Return the [X, Y] coordinate for the center point of the cell that contains the specified text.  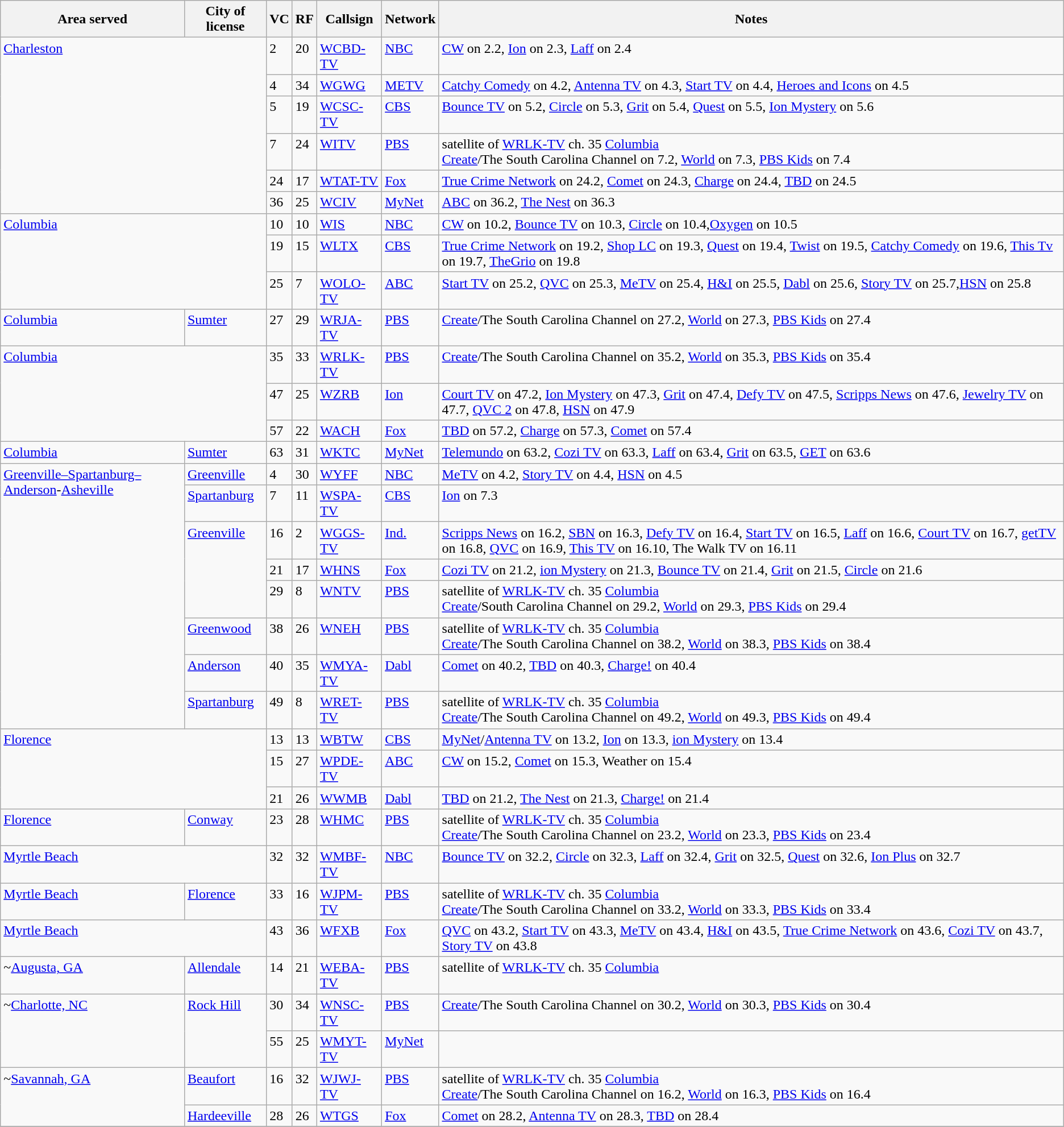
Rock Hill [225, 1031]
WHNS [349, 570]
Create/The South Carolina Channel on 30.2, World on 30.3, PBS Kids on 30.4 [751, 1012]
TBD on 21.2, The Nest on 21.3, Charge! on 21.4 [751, 798]
satellite of WRLK-TV ch. 35 ColumbiaCreate/The South Carolina Channel on 49.2, World on 49.3, PBS Kids on 49.4 [751, 710]
49 [280, 710]
WJWJ-TV [349, 1086]
Ion [410, 401]
~Augusta, GA [93, 976]
VC [280, 19]
WLTX [349, 254]
WSPA-TV [349, 504]
WGWG [349, 85]
Bounce TV on 32.2, Circle on 32.3, Laff on 32.4, Grit on 32.5, Quest on 32.6, Ion Plus on 32.7 [751, 864]
Area served [93, 19]
Start TV on 25.2, QVC on 25.3, MeTV on 25.4, H&I on 25.5, Dabl on 25.6, Story TV on 25.7,HSN on 25.8 [751, 290]
WZRB [349, 401]
WYFF [349, 474]
Cozi TV on 21.2, ion Mystery on 21.3, Bounce TV on 21.4, Grit on 21.5, Circle on 21.6 [751, 570]
~Charlotte, NC [93, 1031]
QVC on 43.2, Start TV on 43.3, MeTV on 43.4, H&I on 43.5, True Crime Network on 43.6, Cozi TV on 43.7, Story TV on 43.8 [751, 938]
Greenville–Spartanburg–Anderson-Asheville [93, 596]
WHMC [349, 827]
57 [280, 431]
WACH [349, 431]
WNEH [349, 636]
WGGS-TV [349, 540]
Telemundo on 63.2, Cozi TV on 63.3, Laff on 63.4, Grit on 63.5, GET on 63.6 [751, 453]
Court TV on 47.2, Ion Mystery on 47.3, Grit on 47.4, Defy TV on 47.5, Scripps News on 47.6, Jewelry TV on 47.7, QVC 2 on 47.8, HSN on 47.9 [751, 401]
11 [305, 504]
Ind. [410, 540]
True Crime Network on 19.2, Shop LC on 19.3, Quest on 19.4, Twist on 19.5, Catchy Comedy on 19.6, This Tv on 19.7, TheGrio on 19.8 [751, 254]
14 [280, 976]
WKTC [349, 453]
WCSC-TV [349, 115]
~Savannah, GA [93, 1097]
WPDE-TV [349, 769]
Comet on 40.2, TBD on 40.3, Charge! on 40.4 [751, 673]
WMYT-TV [349, 1050]
40 [280, 673]
True Crime Network on 24.2, Comet on 24.3, Charge on 24.4, TBD on 24.5 [751, 181]
WEBA-TV [349, 976]
Create/The South Carolina Channel on 35.2, World on 35.3, PBS Kids on 35.4 [751, 364]
WCBD-TV [349, 56]
WRLK-TV [349, 364]
WCIV [349, 202]
WTGS [349, 1116]
Ion on 7.3 [751, 504]
CW on 15.2, Comet on 15.3, Weather on 15.4 [751, 769]
satellite of WRLK-TV ch. 35 ColumbiaCreate/The South Carolina Channel on 33.2, World on 33.3, PBS Kids on 33.4 [751, 901]
MeTV on 4.2, Story TV on 4.4, HSN on 4.5 [751, 474]
55 [280, 1050]
WRET-TV [349, 710]
Hardeeville [225, 1116]
satellite of WRLK-TV ch. 35 ColumbiaCreate/The South Carolina Channel on 7.2, World on 7.3, PBS Kids on 7.4 [751, 151]
Greenwood [225, 636]
WOLO-TV [349, 290]
Callsign [349, 19]
satellite of WRLK-TV ch. 35 ColumbiaCreate/The South Carolina Channel on 16.2, World on 16.3, PBS Kids on 16.4 [751, 1086]
METV [410, 85]
WNSC-TV [349, 1012]
23 [280, 827]
Notes [751, 19]
31 [305, 453]
Allendale [225, 976]
63 [280, 453]
WFXB [349, 938]
satellite of WRLK-TV ch. 35 ColumbiaCreate/The South Carolina Channel on 38.2, World on 38.3, PBS Kids on 38.4 [751, 636]
38 [280, 636]
Bounce TV on 5.2, Circle on 5.3, Grit on 5.4, Quest on 5.5, Ion Mystery on 5.6 [751, 115]
RF [305, 19]
WTAT-TV [349, 181]
ABC on 36.2, The Nest on 36.3 [751, 202]
47 [280, 401]
Charleston [134, 125]
satellite of WRLK-TV ch. 35 ColumbiaCreate/South Carolina Channel on 29.2, World on 29.3, PBS Kids on 29.4 [751, 599]
MyNet/Antenna TV on 13.2, Ion on 13.3, ion Mystery on 13.4 [751, 739]
CW on 10.2, Bounce TV on 10.3, Circle on 10.4,Oxygen on 10.5 [751, 224]
20 [305, 56]
CW on 2.2, Ion on 2.3, Laff on 2.4 [751, 56]
5 [280, 115]
WITV [349, 151]
WRJA-TV [349, 328]
Conway [225, 827]
WJPM-TV [349, 901]
Catchy Comedy on 4.2, Antenna TV on 4.3, Start TV on 4.4, Heroes and Icons on 4.5 [751, 85]
WWMB [349, 798]
WIS [349, 224]
City of license [225, 19]
Network [410, 19]
22 [305, 431]
Anderson [225, 673]
satellite of WRLK-TV ch. 35 ColumbiaCreate/The South Carolina Channel on 23.2, World on 23.3, PBS Kids on 23.4 [751, 827]
WNTV [349, 599]
WBTW [349, 739]
Beaufort [225, 1086]
Create/The South Carolina Channel on 27.2, World on 27.3, PBS Kids on 27.4 [751, 328]
Comet on 28.2, Antenna TV on 28.3, TBD on 28.4 [751, 1116]
satellite of WRLK-TV ch. 35 Columbia [751, 976]
WMYA-TV [349, 673]
43 [280, 938]
WMBF-TV [349, 864]
TBD on 57.2, Charge on 57.3, Comet on 57.4 [751, 431]
